Pinpoint the cell where the given text exists, returning its (X, Y) midpoint coordinate. 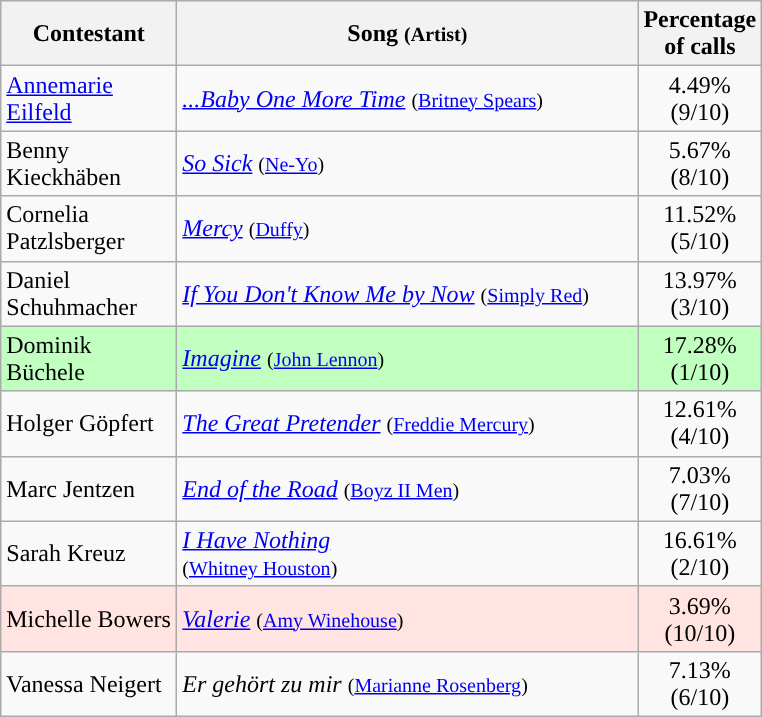
Er gehört zu mir (Marianne Rosenberg) (408, 684)
7.03% (7/10) (700, 488)
Annemarie Eilfeld (89, 98)
Daniel Schuhmacher (89, 294)
Sarah Kreuz (89, 554)
7.13% (6/10) (700, 684)
Benny Kieckhäben (89, 164)
11.52% (5/10) (700, 228)
5.67% (8/10) (700, 164)
13.97%(3/10) (700, 294)
Dominik Büchele (89, 358)
Percentage of calls (700, 34)
Michelle Bowers (89, 618)
End of the Road (Boyz II Men) (408, 488)
Contestant (89, 34)
Vanessa Neigert (89, 684)
16.61% (2/10) (700, 554)
Song (Artist) (408, 34)
Holger Göpfert (89, 424)
3.69% (10/10) (700, 618)
4.49% (9/10) (700, 98)
If You Don't Know Me by Now (Simply Red) (408, 294)
So Sick (Ne-Yo) (408, 164)
17.28% (1/10) (700, 358)
Mercy (Duffy) (408, 228)
I Have Nothing (Whitney Houston) (408, 554)
Imagine (John Lennon) (408, 358)
Valerie (Amy Winehouse) (408, 618)
...Baby One More Time (Britney Spears) (408, 98)
Marc Jentzen (89, 488)
12.61%(4/10) (700, 424)
Cornelia Patzlsberger (89, 228)
The Great Pretender (Freddie Mercury) (408, 424)
